From the cell containing the given text, extract its center point as [x, y] coordinate. 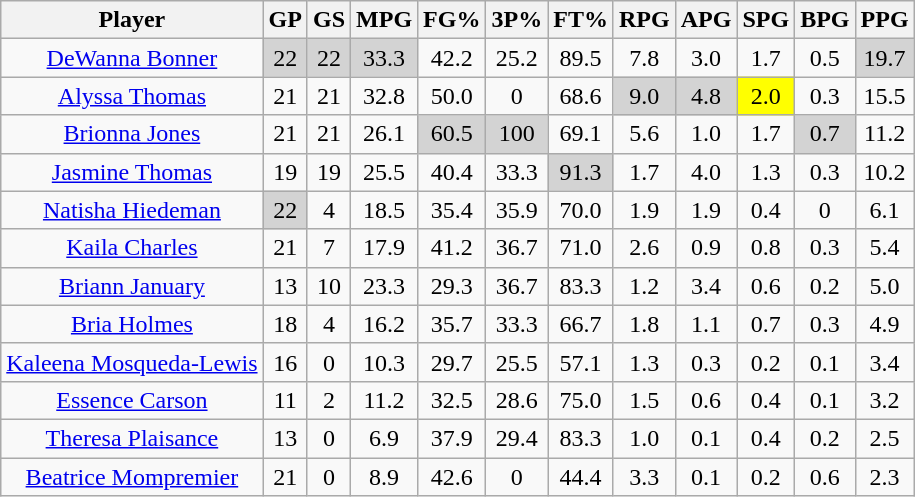
1.5 [644, 400]
APG [706, 20]
75.0 [581, 400]
66.7 [581, 324]
Essence Carson [132, 400]
2.3 [884, 477]
Theresa Plaisance [132, 438]
69.1 [581, 134]
40.4 [452, 172]
91.3 [581, 172]
1.1 [706, 324]
3P% [517, 20]
11 [285, 400]
50.0 [452, 96]
1.8 [644, 324]
1.2 [644, 286]
4.0 [706, 172]
FG% [452, 20]
37.9 [452, 438]
35.4 [452, 210]
Briann January [132, 286]
28.6 [517, 400]
42.2 [452, 58]
17.9 [384, 248]
Beatrice Mompremier [132, 477]
SPG [766, 20]
Bria Holmes [132, 324]
32.5 [452, 400]
6.1 [884, 210]
10.3 [384, 362]
26.1 [384, 134]
23.3 [384, 286]
3.2 [884, 400]
3.3 [644, 477]
70.0 [581, 210]
18 [285, 324]
PPG [884, 20]
35.7 [452, 324]
10.2 [884, 172]
Brionna Jones [132, 134]
Player [132, 20]
41.2 [452, 248]
4.8 [706, 96]
3.0 [706, 58]
71.0 [581, 248]
19.7 [884, 58]
0.5 [825, 58]
2 [328, 400]
0.9 [706, 248]
89.5 [581, 58]
0.8 [766, 248]
FT% [581, 20]
2.5 [884, 438]
29.7 [452, 362]
4.9 [884, 324]
BPG [825, 20]
6.9 [384, 438]
Kaleena Mosqueda-Lewis [132, 362]
RPG [644, 20]
GP [285, 20]
16 [285, 362]
DeWanna Bonner [132, 58]
5.6 [644, 134]
100 [517, 134]
29.4 [517, 438]
7.8 [644, 58]
5.4 [884, 248]
Jasmine Thomas [132, 172]
35.9 [517, 210]
60.5 [452, 134]
GS [328, 20]
16.2 [384, 324]
7 [328, 248]
9.0 [644, 96]
44.4 [581, 477]
Natisha Hiedeman [132, 210]
Alyssa Thomas [132, 96]
Kaila Charles [132, 248]
15.5 [884, 96]
8.9 [384, 477]
32.8 [384, 96]
25.2 [517, 58]
10 [328, 286]
42.6 [452, 477]
29.3 [452, 286]
2.6 [644, 248]
18.5 [384, 210]
5.0 [884, 286]
2.0 [766, 96]
68.6 [581, 96]
MPG [384, 20]
57.1 [581, 362]
